Detect which cell encompasses the target text, then output its (x, y) center coordinate. 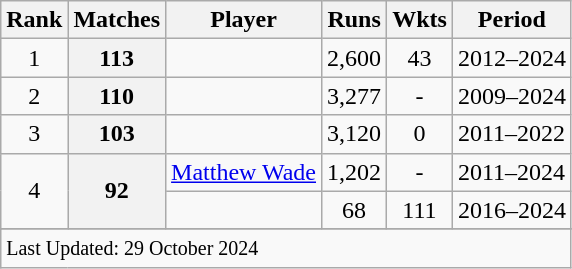
2012–2024 (512, 58)
Runs (354, 20)
1 (34, 58)
Rank (34, 20)
2009–2024 (512, 96)
1,202 (354, 172)
2016–2024 (512, 210)
92 (117, 191)
3,120 (354, 134)
3,277 (354, 96)
2011–2022 (512, 134)
Matthew Wade (244, 172)
4 (34, 191)
110 (117, 96)
103 (117, 134)
68 (354, 210)
Last Updated: 29 October 2024 (286, 248)
Period (512, 20)
111 (420, 210)
Player (244, 20)
Matches (117, 20)
113 (117, 58)
Wkts (420, 20)
43 (420, 58)
2011–2024 (512, 172)
0 (420, 134)
2,600 (354, 58)
3 (34, 134)
2 (34, 96)
